Scan for the cell matching the given text and deliver its (X, Y) coordinate at center. 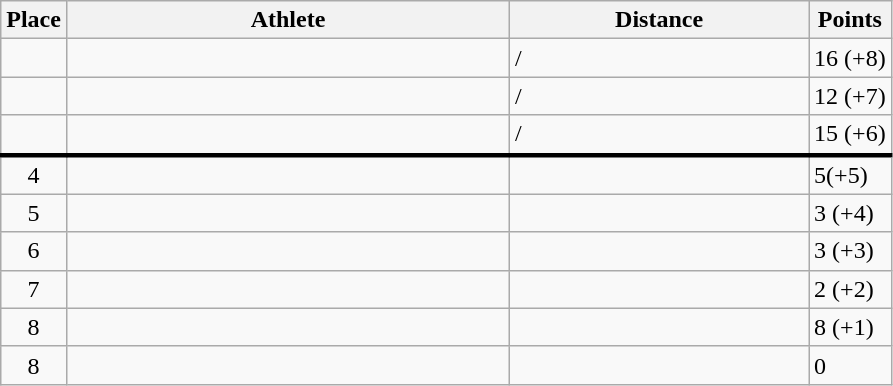
0 (850, 365)
Place (34, 20)
7 (34, 289)
12 (+7) (850, 96)
8 (+1) (850, 327)
Distance (660, 20)
16 (+8) (850, 58)
3 (+3) (850, 251)
6 (34, 251)
2 (+2) (850, 289)
5(+5) (850, 174)
Athlete (288, 20)
3 (+4) (850, 213)
4 (34, 174)
15 (+6) (850, 135)
Points (850, 20)
5 (34, 213)
